Output the (x, y) coordinate of the center of the cell containing the given text.  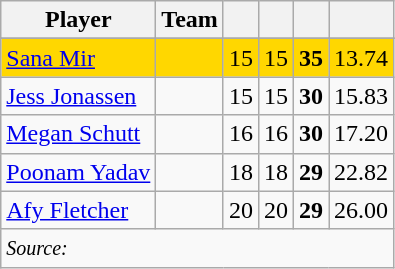
Megan Schutt (78, 134)
Team (190, 20)
Jess Jonassen (78, 96)
35 (310, 58)
Source: (198, 248)
Player (78, 20)
13.74 (362, 58)
22.82 (362, 172)
17.20 (362, 134)
Afy Fletcher (78, 210)
26.00 (362, 210)
Sana Mir (78, 58)
Poonam Yadav (78, 172)
15.83 (362, 96)
